Determine the [x, y] coordinate at the center of the cell enclosing the given text.  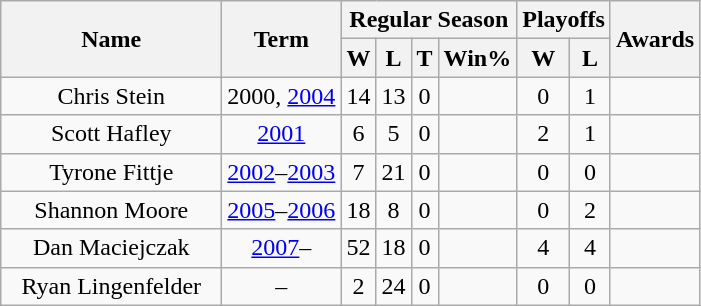
8 [394, 210]
Regular Season [429, 20]
2002–2003 [282, 172]
Playoffs [564, 20]
2005–2006 [282, 210]
2000, 2004 [282, 96]
Name [112, 39]
52 [358, 248]
13 [394, 96]
Scott Hafley [112, 134]
Term [282, 39]
21 [394, 172]
5 [394, 134]
Shannon Moore [112, 210]
Win% [478, 58]
14 [358, 96]
Awards [654, 39]
Chris Stein [112, 96]
2007– [282, 248]
T [424, 58]
Tyrone Fittje [112, 172]
6 [358, 134]
Dan Maciejczak [112, 248]
7 [358, 172]
24 [394, 286]
Ryan Lingenfelder [112, 286]
2001 [282, 134]
– [282, 286]
